Scan for the cell matching the given text and deliver its [x, y] coordinate at center. 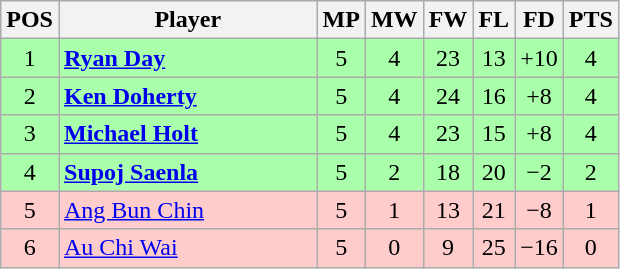
25 [494, 248]
Supoj Saenla [188, 172]
Ang Bun Chin [188, 210]
MW [394, 20]
3 [30, 134]
Ken Doherty [188, 96]
18 [448, 172]
PTS [590, 20]
FD [540, 20]
24 [448, 96]
Ryan Day [188, 58]
16 [494, 96]
20 [494, 172]
FW [448, 20]
FL [494, 20]
21 [494, 210]
−16 [540, 248]
15 [494, 134]
−8 [540, 210]
Au Chi Wai [188, 248]
9 [448, 248]
Michael Holt [188, 134]
Player [188, 20]
6 [30, 248]
MP [341, 20]
−2 [540, 172]
POS [30, 20]
+10 [540, 58]
